Determine the (x, y) coordinate at the center of the cell enclosing the given text.  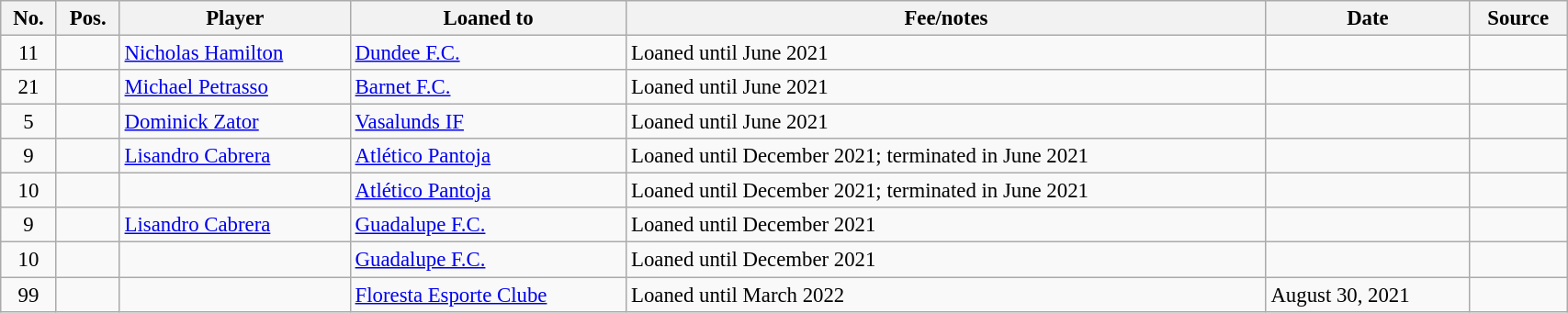
Floresta Esporte Clube (488, 295)
99 (28, 295)
Source (1518, 18)
Nicholas Hamilton (235, 53)
Dominick Zator (235, 122)
August 30, 2021 (1368, 295)
Dundee F.C. (488, 53)
21 (28, 87)
Loaned to (488, 18)
Date (1368, 18)
Loaned until March 2022 (946, 295)
5 (28, 122)
11 (28, 53)
Player (235, 18)
No. (28, 18)
Pos. (88, 18)
Michael Petrasso (235, 87)
Vasalunds IF (488, 122)
Barnet F.C. (488, 87)
Fee/notes (946, 18)
